Identify which cell holds the provided text, then report its (X, Y) central coordinate. 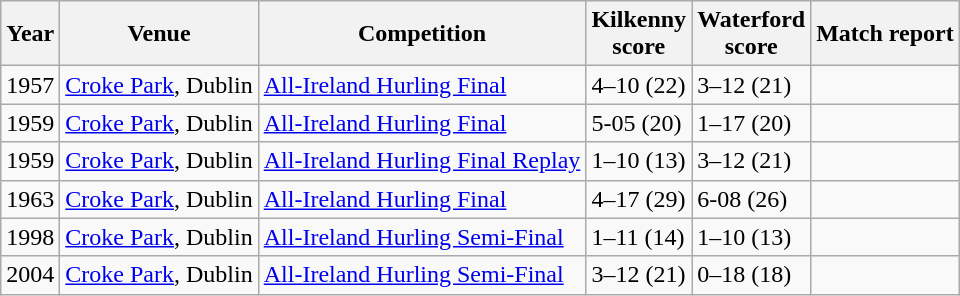
0–18 (18) (752, 275)
1–11 (14) (639, 237)
Match report (886, 34)
Competition (422, 34)
6-08 (26) (752, 199)
1963 (30, 199)
4–10 (22) (639, 85)
5-05 (20) (639, 123)
Kilkenny score (639, 34)
1–17 (20) (752, 123)
2004 (30, 275)
Venue (159, 34)
All-Ireland Hurling Final Replay (422, 161)
Year (30, 34)
1998 (30, 237)
1957 (30, 85)
4–17 (29) (639, 199)
Waterford score (752, 34)
